Identify which cell holds the provided text, then report its (X, Y) central coordinate. 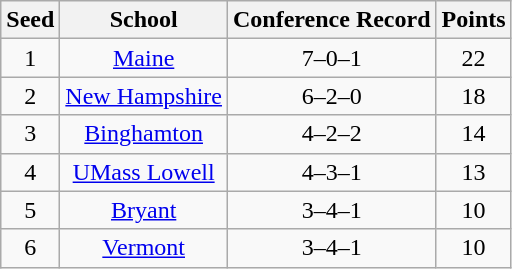
2 (30, 96)
7–0–1 (332, 58)
13 (474, 172)
Conference Record (332, 20)
Maine (144, 58)
4 (30, 172)
6–2–0 (332, 96)
18 (474, 96)
1 (30, 58)
6 (30, 248)
Vermont (144, 248)
Bryant (144, 210)
3 (30, 134)
Seed (30, 20)
School (144, 20)
UMass Lowell (144, 172)
22 (474, 58)
New Hampshire (144, 96)
Binghamton (144, 134)
4–3–1 (332, 172)
14 (474, 134)
5 (30, 210)
4–2–2 (332, 134)
Points (474, 20)
